Determine the (x, y) coordinate at the center of the cell enclosing the given text.  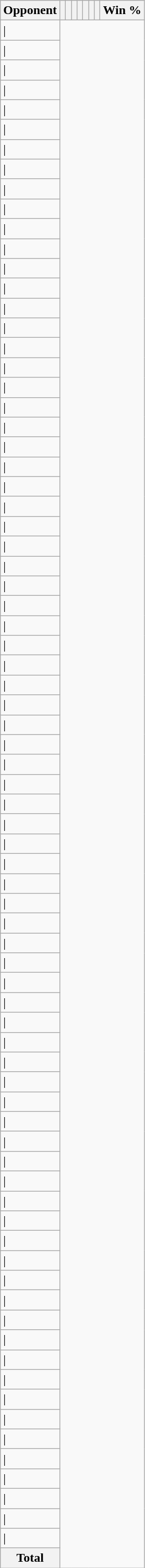
Total (30, 1558)
Win % (122, 10)
Opponent (30, 10)
